Extract the [x, y] coordinate from the center of the cell holding the provided text.  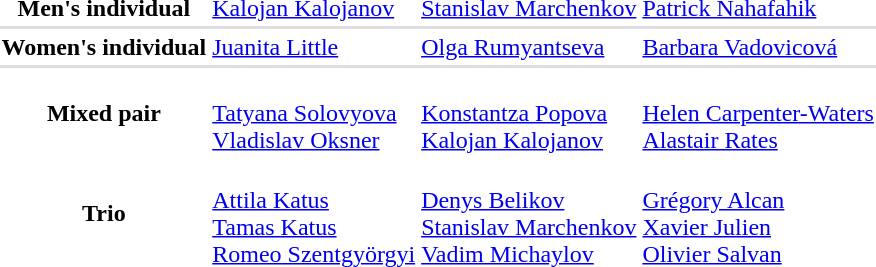
Women's individual [104, 47]
Juanita Little [314, 47]
Barbara Vadovicová [758, 47]
Mixed pair [104, 113]
Konstantza PopovaKalojan Kalojanov [529, 113]
Olga Rumyantseva [529, 47]
Helen Carpenter-WatersAlastair Rates [758, 113]
Tatyana SolovyovaVladislav Oksner [314, 113]
